Find where the given text appears and provide that cell's center as (x, y) coordinate. 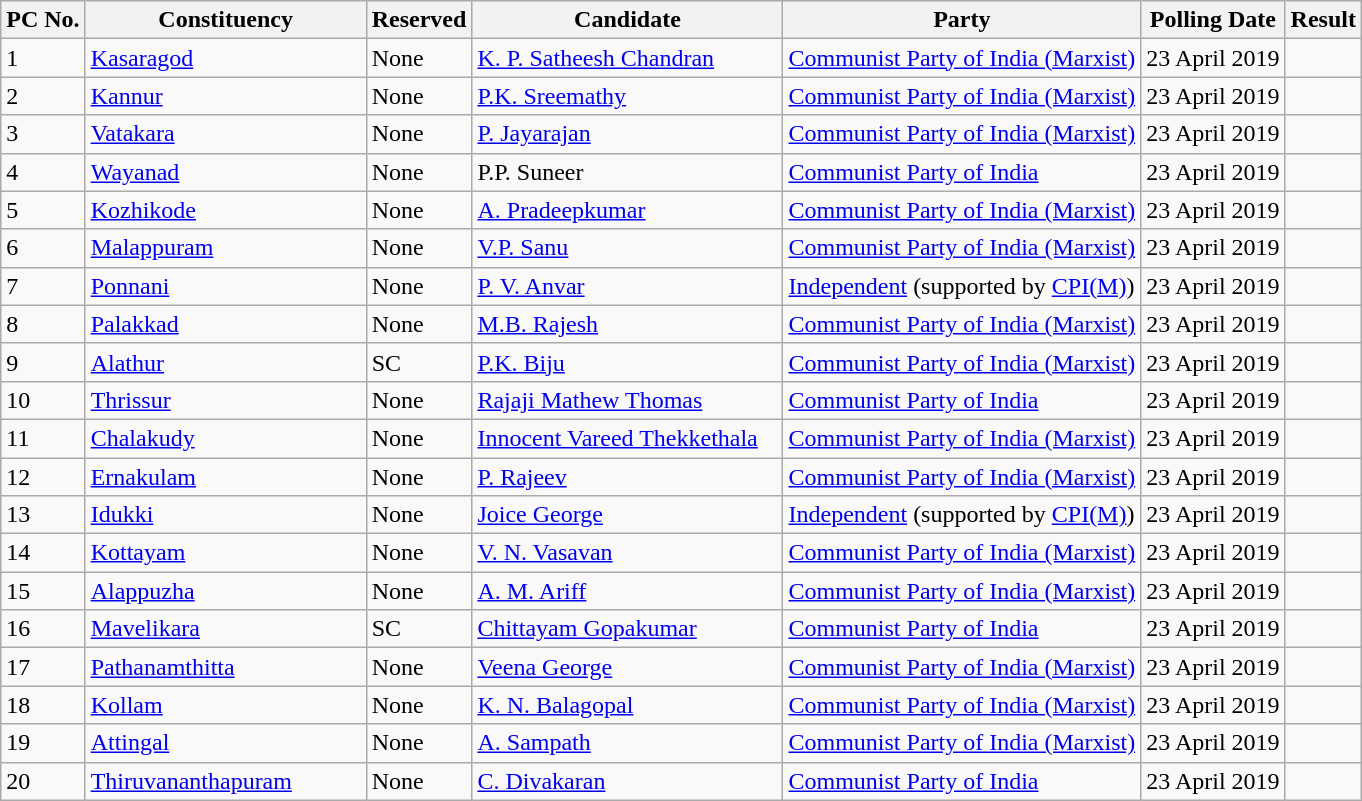
Kozhikode (226, 210)
17 (43, 667)
P. V. Anvar (628, 286)
2 (43, 96)
PC No. (43, 20)
10 (43, 400)
18 (43, 705)
Palakkad (226, 324)
Ernakulam (226, 477)
P.P. Suneer (628, 172)
Chittayam Gopakumar (628, 629)
Constituency (226, 20)
Kannur (226, 96)
Result (1323, 20)
Innocent Vareed Thekkethala (628, 438)
Thrissur (226, 400)
Alappuzha (226, 591)
C. Divakaran (628, 781)
Veena George (628, 667)
V. N. Vasavan (628, 553)
7 (43, 286)
9 (43, 362)
8 (43, 324)
4 (43, 172)
15 (43, 591)
Reserved (419, 20)
14 (43, 553)
11 (43, 438)
P. Rajeev (628, 477)
Pathanamthitta (226, 667)
Ponnani (226, 286)
6 (43, 248)
Polling Date (1213, 20)
Kottayam (226, 553)
Attingal (226, 743)
Candidate (628, 20)
Alathur (226, 362)
Kollam (226, 705)
K. P. Satheesh Chandran (628, 58)
A. Pradeepkumar (628, 210)
1 (43, 58)
A. Sampath (628, 743)
Thiruvananthapuram (226, 781)
20 (43, 781)
13 (43, 515)
Mavelikara (226, 629)
Chalakudy (226, 438)
Kasaragod (226, 58)
P. Jayarajan (628, 134)
Vatakara (226, 134)
M.B. Rajesh (628, 324)
3 (43, 134)
Joice George (628, 515)
P.K. Sreemathy (628, 96)
Rajaji Mathew Thomas (628, 400)
12 (43, 477)
K. N. Balagopal (628, 705)
V.P. Sanu (628, 248)
16 (43, 629)
19 (43, 743)
Wayanad (226, 172)
Malappuram (226, 248)
P.K. Biju (628, 362)
Party (962, 20)
Idukki (226, 515)
5 (43, 210)
A. M. Ariff (628, 591)
